Provide the [X, Y] coordinate of the cell's center where the given text is located.  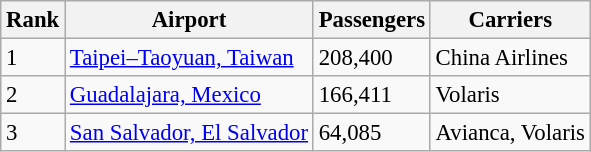
2 [33, 95]
3 [33, 133]
Avianca, Volaris [510, 133]
Carriers [510, 20]
Volaris [510, 95]
Taipei–Taoyuan, Taiwan [190, 58]
Passengers [372, 20]
Guadalajara, Mexico [190, 95]
Airport [190, 20]
208,400 [372, 58]
166,411 [372, 95]
Rank [33, 20]
China Airlines [510, 58]
64,085 [372, 133]
San Salvador, El Salvador [190, 133]
1 [33, 58]
